Scan for the cell matching the given text and deliver its (X, Y) coordinate at center. 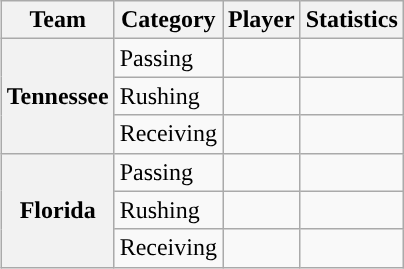
Statistics (352, 20)
Category (168, 20)
Team (58, 20)
Florida (58, 210)
Tennessee (58, 96)
Player (261, 20)
